Search for the cell housing the specified text and yield its [X, Y] center coordinate. 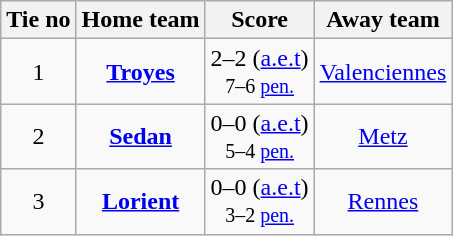
Rennes [383, 202]
Score [260, 20]
1 [38, 72]
Lorient [140, 202]
2 [38, 136]
Valenciennes [383, 72]
0–0 (a.e.t) 3–2 pen. [260, 202]
Metz [383, 136]
Home team [140, 20]
3 [38, 202]
0–0 (a.e.t) 5–4 pen. [260, 136]
2–2 (a.e.t) 7–6 pen. [260, 72]
Troyes [140, 72]
Tie no [38, 20]
Sedan [140, 136]
Away team [383, 20]
